Return the (X, Y) coordinate for the center point of the cell that contains the specified text.  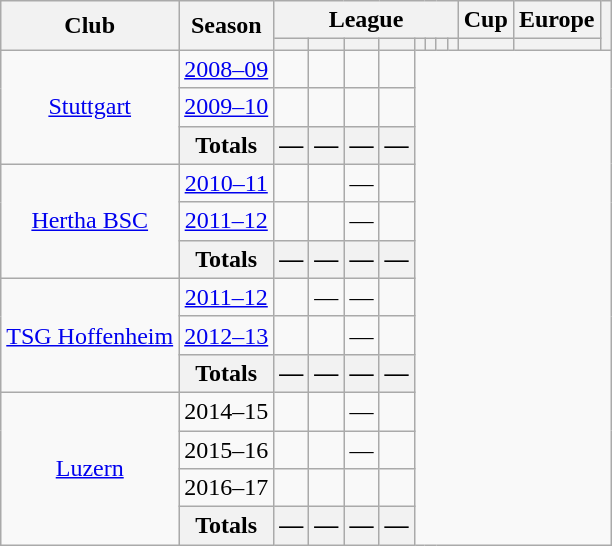
Season (226, 26)
2010–11 (226, 183)
2012–13 (226, 335)
Europe (556, 20)
2008–09 (226, 69)
Stuttgart (90, 107)
Club (90, 26)
Luzern (90, 468)
League (366, 20)
2009–10 (226, 107)
TSG Hoffenheim (90, 335)
2016–17 (226, 488)
2015–16 (226, 449)
2014–15 (226, 411)
Hertha BSC (90, 221)
Cup (486, 20)
